Pinpoint the cell where the given text exists, returning its (x, y) midpoint coordinate. 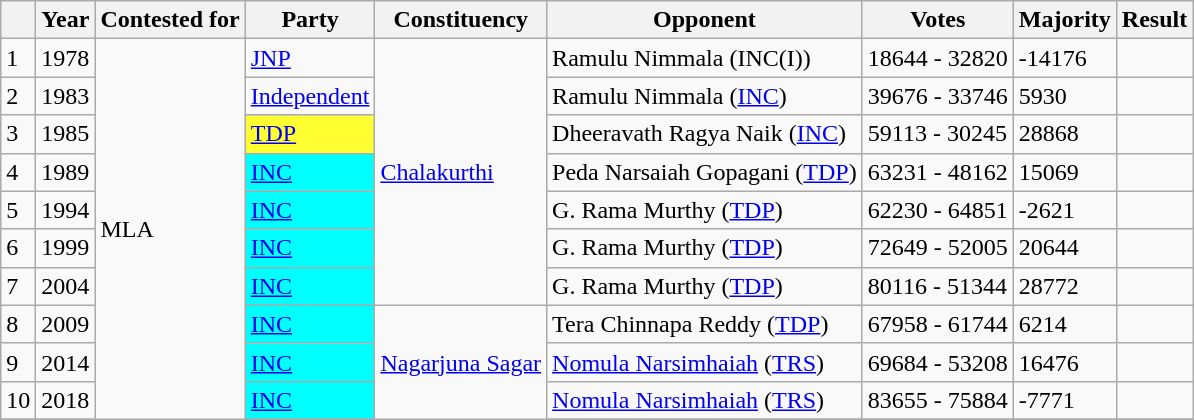
1 (18, 58)
1989 (66, 172)
Result (1154, 20)
20644 (1064, 248)
6 (18, 248)
59113 - 30245 (938, 134)
2004 (66, 286)
Constituency (461, 20)
3 (18, 134)
Nagarjuna Sagar (461, 362)
5 (18, 210)
Opponent (705, 20)
9 (18, 362)
2009 (66, 324)
Party (310, 20)
28868 (1064, 134)
10 (18, 400)
18644 - 32820 (938, 58)
1978 (66, 58)
5930 (1064, 96)
1999 (66, 248)
62230 - 64851 (938, 210)
7 (18, 286)
Ramulu Nimmala (INC(I)) (705, 58)
28772 (1064, 286)
67958 - 61744 (938, 324)
JNP (310, 58)
2 (18, 96)
Majority (1064, 20)
2014 (66, 362)
Independent (310, 96)
1994 (66, 210)
16476 (1064, 362)
TDP (310, 134)
Year (66, 20)
Peda Narsaiah Gopagani (TDP) (705, 172)
69684 - 53208 (938, 362)
Votes (938, 20)
6214 (1064, 324)
1983 (66, 96)
MLA (170, 230)
Tera Chinnapa Reddy (TDP) (705, 324)
-2621 (1064, 210)
8 (18, 324)
1985 (66, 134)
-7771 (1064, 400)
80116 - 51344 (938, 286)
Dheeravath Ragya Naik (INC) (705, 134)
Contested for (170, 20)
83655 - 75884 (938, 400)
15069 (1064, 172)
4 (18, 172)
-14176 (1064, 58)
39676 - 33746 (938, 96)
Chalakurthi (461, 172)
Ramulu Nimmala (INC) (705, 96)
2018 (66, 400)
63231 - 48162 (938, 172)
72649 - 52005 (938, 248)
